Capture the cell that displays the provided text and extract its [x, y] central coordinate. 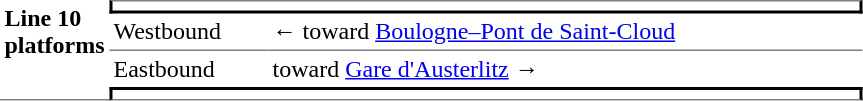
← toward Boulogne–Pont de Saint-Cloud [565, 33]
Eastbound [188, 69]
Line 10 platforms [54, 50]
toward Gare d'Austerlitz → [565, 69]
Westbound [188, 33]
